Scan for the cell matching the given text and deliver its (x, y) coordinate at center. 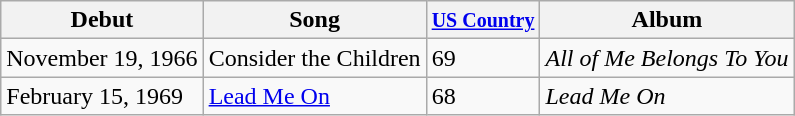
November 19, 1966 (102, 58)
February 15, 1969 (102, 96)
All of Me Belongs To You (667, 58)
Album (667, 20)
68 (483, 96)
Debut (102, 20)
Consider the Children (314, 58)
Song (314, 20)
US Country (483, 20)
69 (483, 58)
